Provide the [x, y] coordinate of the cell's center where the given text is located.  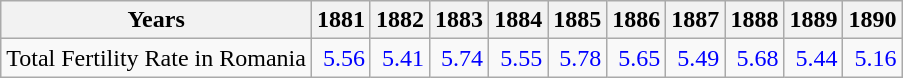
1883 [460, 20]
5.16 [872, 58]
Total Fertility Rate in Romania [156, 58]
1886 [636, 20]
1889 [814, 20]
1884 [518, 20]
5.55 [518, 58]
1885 [578, 20]
1888 [754, 20]
5.65 [636, 58]
5.44 [814, 58]
1882 [400, 20]
1890 [872, 20]
5.49 [696, 58]
5.68 [754, 58]
5.78 [578, 58]
5.74 [460, 58]
1881 [340, 20]
1887 [696, 20]
Years [156, 20]
5.41 [400, 58]
5.56 [340, 58]
